For the text-containing cell, return its midpoint in (x, y) coordinate format. 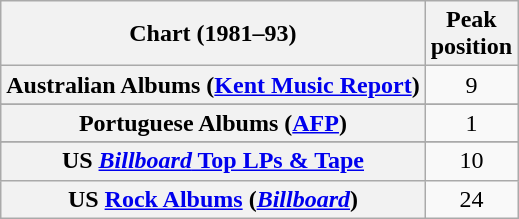
1 (471, 123)
9 (471, 85)
24 (471, 199)
Portuguese Albums (AFP) (213, 123)
US Billboard Top LPs & Tape (213, 161)
US Rock Albums (Billboard) (213, 199)
Chart (1981–93) (213, 34)
10 (471, 161)
Australian Albums (Kent Music Report) (213, 85)
Peakposition (471, 34)
